Identify which cell holds the provided text, then report its (x, y) central coordinate. 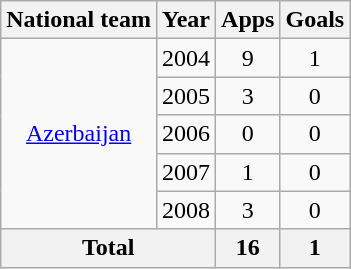
National team (79, 20)
2004 (186, 58)
Total (108, 248)
16 (248, 248)
Azerbaijan (79, 134)
Year (186, 20)
2006 (186, 134)
2007 (186, 172)
9 (248, 58)
Apps (248, 20)
2008 (186, 210)
2005 (186, 96)
Goals (315, 20)
